Provide the (X, Y) coordinate of the cell's center where the given text is located.  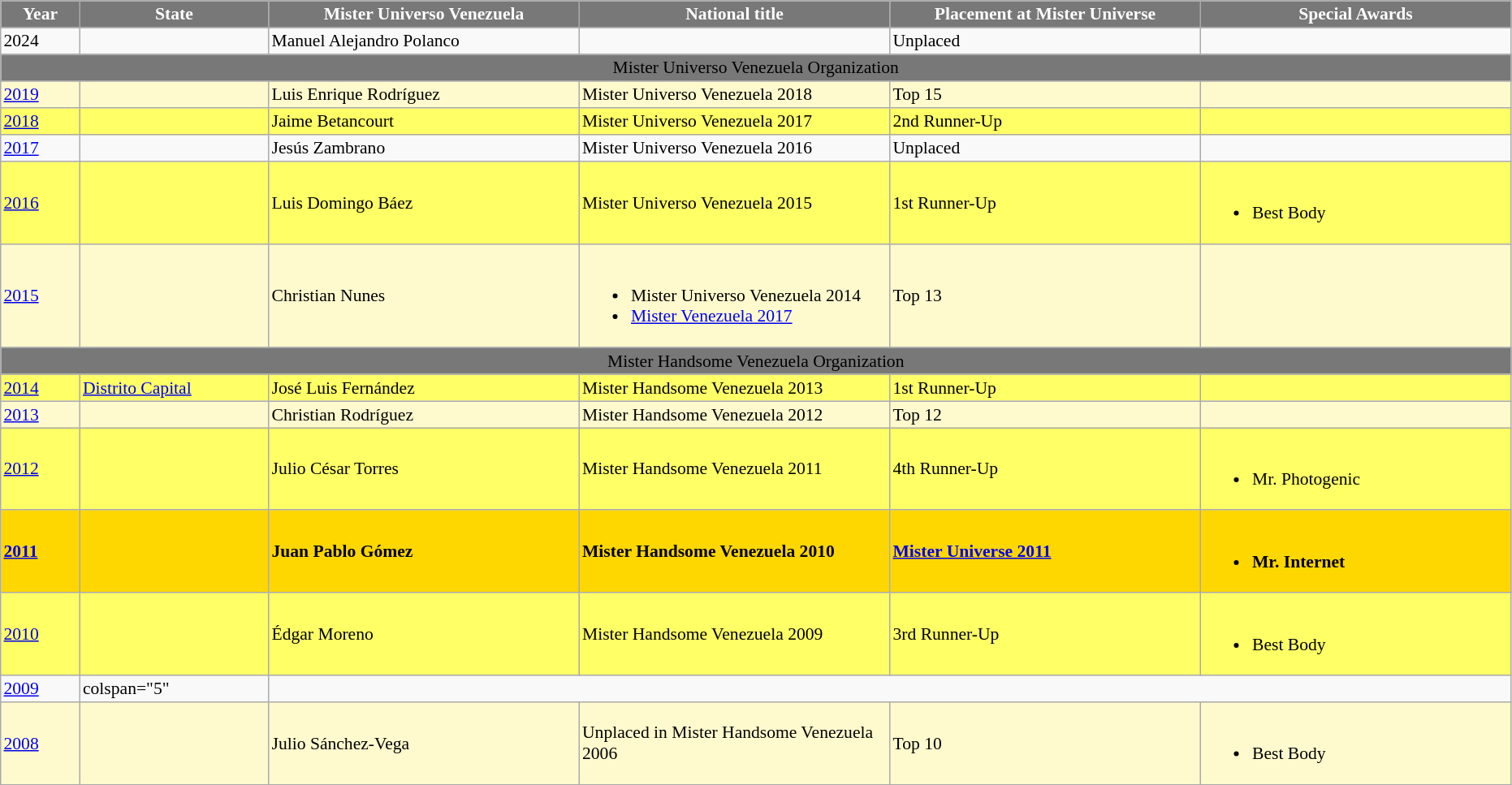
Mister Universo Venezuela 2018 (734, 94)
Jesús Zambrano (424, 148)
2011 (41, 551)
Juan Pablo Gómez (424, 551)
Mister Universo Venezuela 2016 (734, 148)
2nd Runner-Up (1045, 122)
Top 12 (1045, 414)
2019 (41, 94)
Mister Handsome Venezuela 2010 (734, 551)
Mister Handsome Venezuela 2013 (734, 388)
4th Runner-Up (1045, 469)
2008 (41, 744)
2009 (41, 688)
Mister Universo Venezuela 2014Mister Venezuela 2017 (734, 295)
Mister Handsome Venezuela 2012 (734, 414)
Manuel Alejandro Polanco (424, 41)
Placement at Mister Universe (1045, 15)
2010 (41, 634)
2013 (41, 414)
State (174, 15)
Top 15 (1045, 94)
Top 13 (1045, 295)
Mister Universo Venezuela (424, 15)
Top 10 (1045, 744)
colspan="5" (174, 688)
Mister Universe 2011 (1045, 551)
Year (41, 15)
2012 (41, 469)
Mister Handsome Venezuela 2009 (734, 634)
National title (734, 15)
Mister Handsome Venezuela Organization (756, 360)
3rd Runner-Up (1045, 634)
Julio César Torres (424, 469)
Christian Nunes (424, 295)
2014 (41, 388)
Unplaced in Mister Handsome Venezuela 2006 (734, 744)
Mister Universo Venezuela 2015 (734, 203)
Distrito Capital (174, 388)
2018 (41, 122)
2017 (41, 148)
Mister Universo Venezuela 2017 (734, 122)
Julio Sánchez-Vega (424, 744)
Special Awards (1355, 15)
José Luis Fernández (424, 388)
Édgar Moreno (424, 634)
Christian Rodríguez (424, 414)
Luis Domingo Báez (424, 203)
Mr. Internet (1355, 551)
Mr. Photogenic (1355, 469)
Jaime Betancourt (424, 122)
Mister Universo Venezuela Organization (756, 68)
Luis Enrique Rodríguez (424, 94)
2015 (41, 295)
2024 (41, 41)
2016 (41, 203)
Mister Handsome Venezuela 2011 (734, 469)
